Search for the cell housing the specified text and yield its [X, Y] center coordinate. 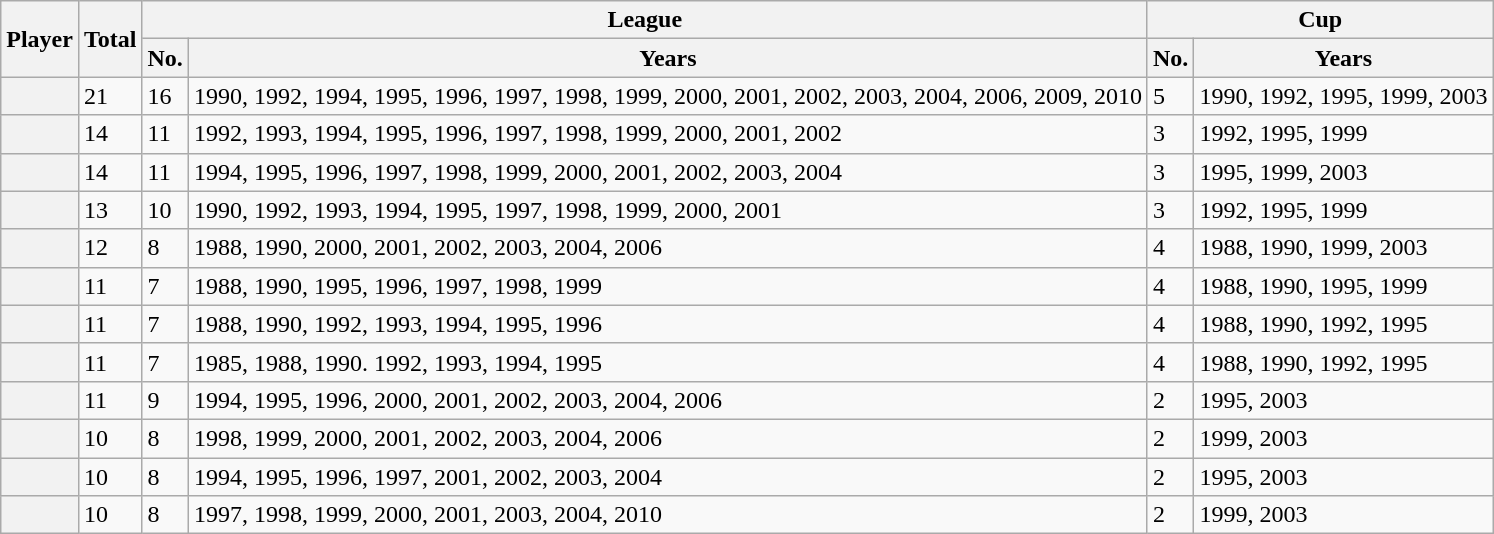
1990, 1992, 1995, 1999, 2003 [1344, 96]
1988, 1990, 1995, 1996, 1997, 1998, 1999 [668, 286]
Player [40, 39]
1994, 1995, 1996, 1997, 1998, 1999, 2000, 2001, 2002, 2003, 2004 [668, 172]
21 [110, 96]
5 [1170, 96]
1988, 1990, 2000, 2001, 2002, 2003, 2004, 2006 [668, 248]
12 [110, 248]
Total [110, 39]
1988, 1990, 1995, 1999 [1344, 286]
1994, 1995, 1996, 2000, 2001, 2002, 2003, 2004, 2006 [668, 400]
1992, 1993, 1994, 1995, 1996, 1997, 1998, 1999, 2000, 2001, 2002 [668, 134]
1997, 1998, 1999, 2000, 2001, 2003, 2004, 2010 [668, 515]
1998, 1999, 2000, 2001, 2002, 2003, 2004, 2006 [668, 438]
1988, 1990, 1992, 1993, 1994, 1995, 1996 [668, 324]
1990, 1992, 1994, 1995, 1996, 1997, 1998, 1999, 2000, 2001, 2002, 2003, 2004, 2006, 2009, 2010 [668, 96]
1995, 1999, 2003 [1344, 172]
1994, 1995, 1996, 1997, 2001, 2002, 2003, 2004 [668, 477]
1990, 1992, 1993, 1994, 1995, 1997, 1998, 1999, 2000, 2001 [668, 210]
16 [165, 96]
1988, 1990, 1999, 2003 [1344, 248]
9 [165, 400]
1985, 1988, 1990. 1992, 1993, 1994, 1995 [668, 362]
League [644, 20]
Cup [1320, 20]
13 [110, 210]
